Provide the (x, y) coordinate of the cell's center where the given text is located.  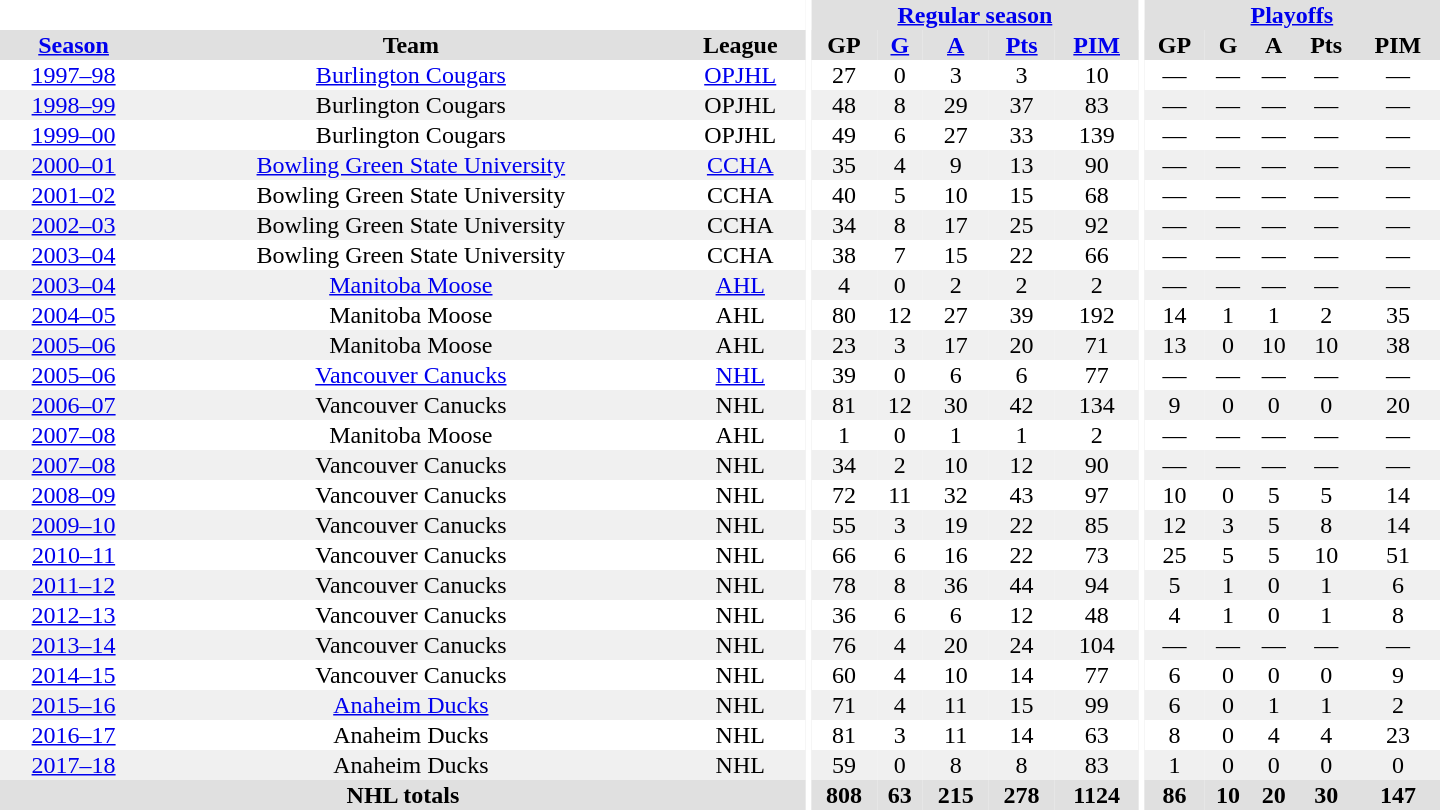
League (740, 45)
85 (1097, 525)
147 (1398, 795)
2014–15 (74, 675)
808 (844, 795)
2015–16 (74, 705)
2017–18 (74, 765)
2011–12 (74, 585)
24 (1022, 645)
37 (1022, 105)
59 (844, 765)
2000–01 (74, 165)
104 (1097, 645)
1998–99 (74, 105)
2010–11 (74, 555)
16 (956, 555)
2004–05 (74, 315)
7 (900, 255)
97 (1097, 495)
2002–03 (74, 225)
29 (956, 105)
78 (844, 585)
2006–07 (74, 405)
139 (1097, 135)
72 (844, 495)
51 (1398, 555)
192 (1097, 315)
99 (1097, 705)
2016–17 (74, 735)
55 (844, 525)
Season (74, 45)
80 (844, 315)
Playoffs (1292, 15)
134 (1097, 405)
1999–00 (74, 135)
278 (1022, 795)
60 (844, 675)
NHL totals (403, 795)
2012–13 (74, 615)
76 (844, 645)
1997–98 (74, 75)
2008–09 (74, 495)
92 (1097, 225)
Team (410, 45)
86 (1174, 795)
1124 (1097, 795)
94 (1097, 585)
43 (1022, 495)
2009–10 (74, 525)
33 (1022, 135)
49 (844, 135)
32 (956, 495)
44 (1022, 585)
2013–14 (74, 645)
2001–02 (74, 195)
42 (1022, 405)
73 (1097, 555)
68 (1097, 195)
215 (956, 795)
40 (844, 195)
Regular season (975, 15)
19 (956, 525)
